Locate the cell with the specified text and output its (X, Y) center coordinate. 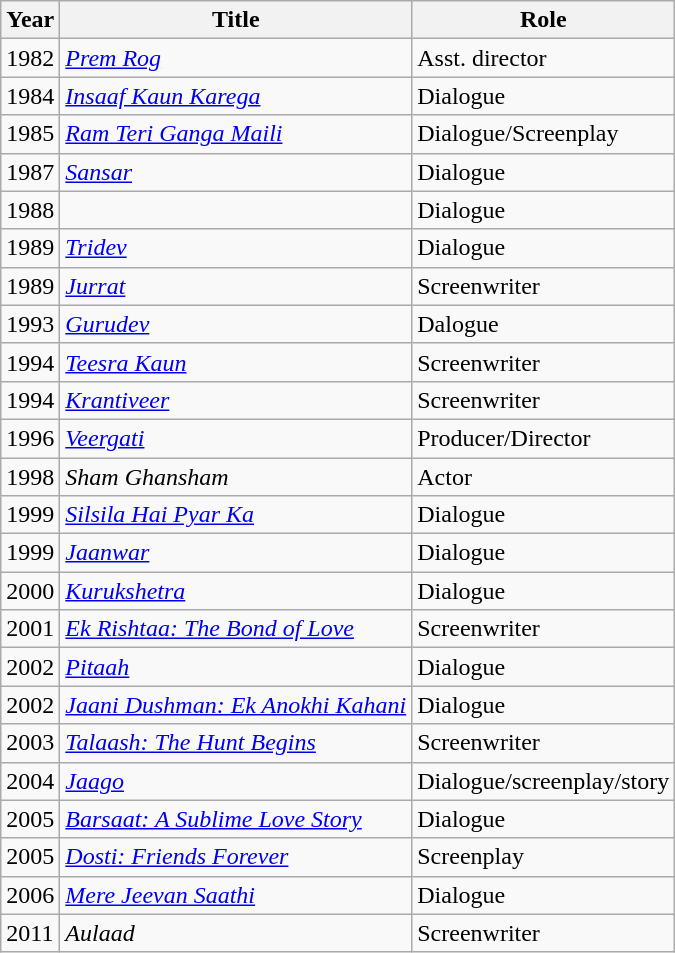
1987 (30, 172)
Veergati (236, 438)
Dialogue/screenplay/story (544, 781)
1985 (30, 134)
Ram Teri Ganga Maili (236, 134)
Kurukshetra (236, 591)
Sham Ghansham (236, 477)
2003 (30, 743)
Actor (544, 477)
2001 (30, 629)
Gurudev (236, 324)
1998 (30, 477)
2006 (30, 895)
Prem Rog (236, 58)
Jaanwar (236, 553)
2004 (30, 781)
Krantiveer (236, 400)
Jaago (236, 781)
Dalogue (544, 324)
Insaaf Kaun Karega (236, 96)
Pitaah (236, 667)
2000 (30, 591)
1996 (30, 438)
Silsila Hai Pyar Ka (236, 515)
2011 (30, 933)
Teesra Kaun (236, 362)
Talaash: The Hunt Begins (236, 743)
Aulaad (236, 933)
Title (236, 20)
Jaani Dushman: Ek Anokhi Kahani (236, 705)
Screenplay (544, 857)
1982 (30, 58)
Role (544, 20)
Dialogue/Screenplay (544, 134)
Dosti: Friends Forever (236, 857)
1993 (30, 324)
Producer/Director (544, 438)
Tridev (236, 248)
Barsaat: A Sublime Love Story (236, 819)
Year (30, 20)
Asst. director (544, 58)
Mere Jeevan Saathi (236, 895)
1984 (30, 96)
1988 (30, 210)
Jurrat (236, 286)
Sansar (236, 172)
Ek Rishtaa: The Bond of Love (236, 629)
